From the cell containing the given text, extract its center point as [X, Y] coordinate. 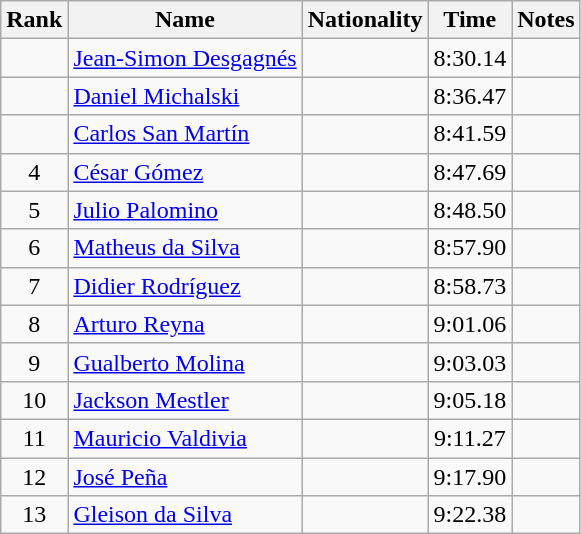
Name [185, 20]
Mauricio Valdivia [185, 438]
Time [470, 20]
9:17.90 [470, 477]
9:11.27 [470, 438]
José Peña [185, 477]
Gleison da Silva [185, 515]
8:58.73 [470, 286]
10 [34, 400]
9 [34, 362]
4 [34, 172]
8:30.14 [470, 58]
12 [34, 477]
8:57.90 [470, 248]
Daniel Michalski [185, 96]
Julio Palomino [185, 210]
Jean-Simon Desgagnés [185, 58]
8:48.50 [470, 210]
Nationality [365, 20]
9:01.06 [470, 324]
5 [34, 210]
8:41.59 [470, 134]
Rank [34, 20]
Notes [546, 20]
César Gómez [185, 172]
7 [34, 286]
11 [34, 438]
13 [34, 515]
Gualberto Molina [185, 362]
9:03.03 [470, 362]
Jackson Mestler [185, 400]
6 [34, 248]
8:47.69 [470, 172]
8:36.47 [470, 96]
Matheus da Silva [185, 248]
9:22.38 [470, 515]
8 [34, 324]
Didier Rodríguez [185, 286]
9:05.18 [470, 400]
Arturo Reyna [185, 324]
Carlos San Martín [185, 134]
